Determine the [X, Y] coordinate at the center of the cell enclosing the given text.  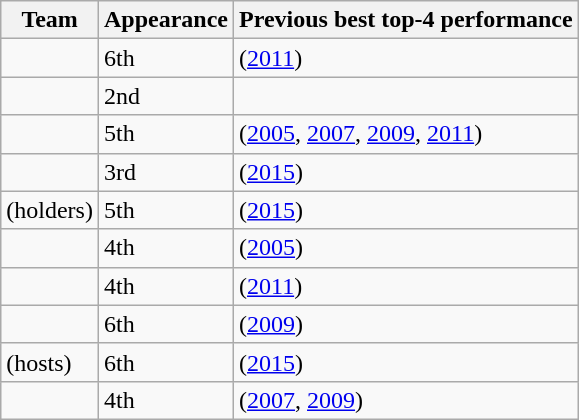
Team [50, 20]
(2005) [406, 248]
(2005, 2007, 2009, 2011) [406, 134]
(2007, 2009) [406, 400]
Previous best top-4 performance [406, 20]
3rd [166, 172]
(holders) [50, 210]
(hosts) [50, 362]
(2009) [406, 324]
Appearance [166, 20]
2nd [166, 96]
